Determine the [x, y] coordinate at the center of the cell enclosing the given text.  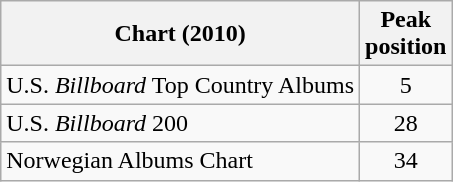
Norwegian Albums Chart [180, 161]
Peakposition [406, 34]
28 [406, 123]
U.S. Billboard Top Country Albums [180, 85]
5 [406, 85]
U.S. Billboard 200 [180, 123]
Chart (2010) [180, 34]
34 [406, 161]
